Identify which cell holds the provided text, then report its [X, Y] central coordinate. 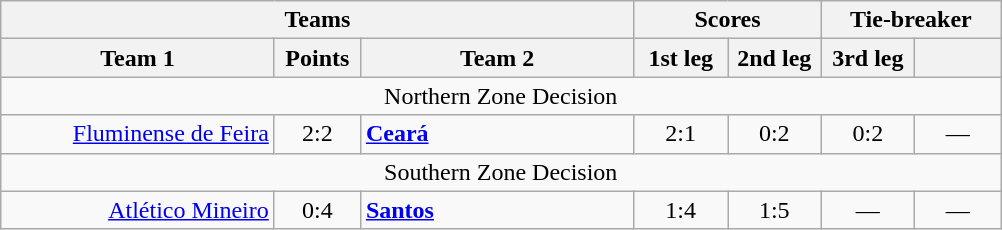
Atlético Mineiro [138, 210]
Northern Zone Decision [501, 96]
Team 1 [138, 58]
Santos [497, 210]
2:1 [681, 134]
1:5 [775, 210]
2:2 [317, 134]
3rd leg [868, 58]
Fluminense de Feira [138, 134]
2nd leg [775, 58]
Tie-breaker [911, 20]
1:4 [681, 210]
Scores [728, 20]
Ceará [497, 134]
Team 2 [497, 58]
Southern Zone Decision [501, 172]
Points [317, 58]
0:4 [317, 210]
1st leg [681, 58]
Teams [318, 20]
